From the cell containing the given text, extract its center point as (x, y) coordinate. 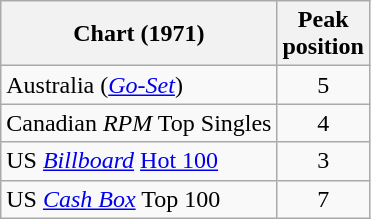
4 (323, 123)
Chart (1971) (139, 34)
5 (323, 85)
US Cash Box Top 100 (139, 199)
7 (323, 199)
Australia (Go-Set) (139, 85)
US Billboard Hot 100 (139, 161)
3 (323, 161)
Peakposition (323, 34)
Canadian RPM Top Singles (139, 123)
